Pinpoint the cell where the given text exists, returning its (x, y) midpoint coordinate. 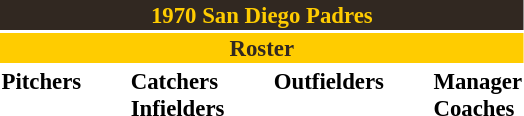
1970 San Diego Padres (262, 15)
Roster (262, 48)
